From the cell containing the given text, extract its center point as (x, y) coordinate. 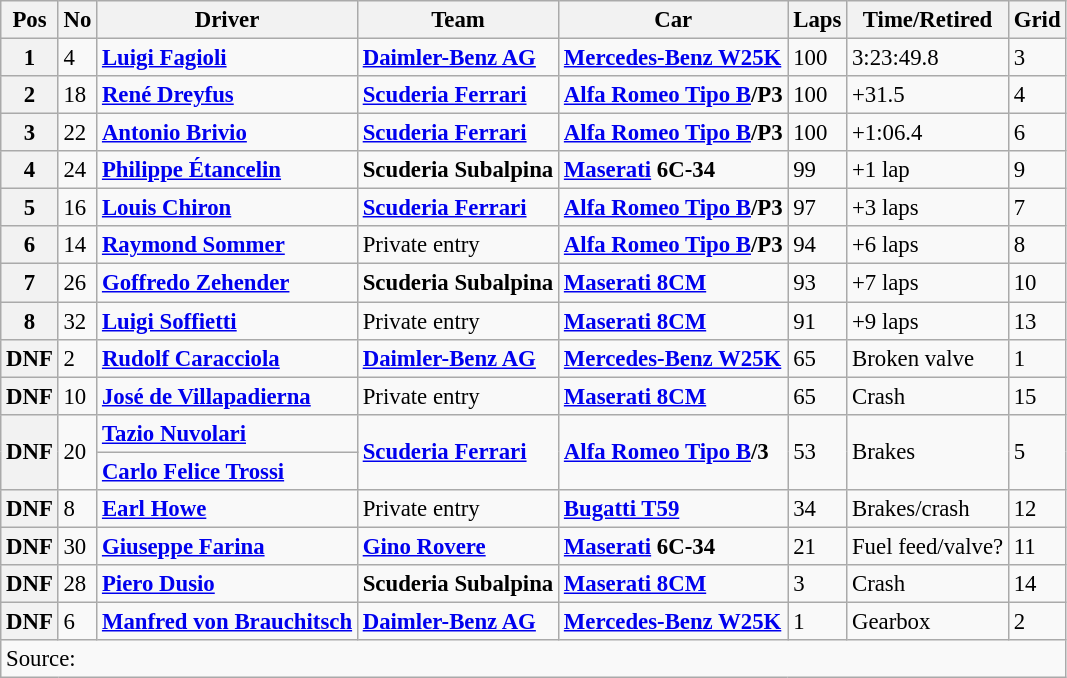
Alfa Romeo Tipo B/3 (674, 452)
Driver (228, 20)
Bugatti T59 (674, 509)
Grid (1036, 20)
Time/Retired (928, 20)
Louis Chiron (228, 208)
93 (818, 283)
9 (1036, 170)
53 (818, 452)
+9 laps (928, 321)
Pos (30, 20)
Manfred von Brauchitsch (228, 621)
Tazio Nuvolari (228, 433)
No (77, 20)
91 (818, 321)
Piero Dusio (228, 584)
Source: (534, 659)
Goffredo Zehender (228, 283)
Carlo Felice Trossi (228, 471)
3:23:49.8 (928, 58)
18 (77, 95)
32 (77, 321)
Antonio Brivio (228, 133)
15 (1036, 396)
+1 lap (928, 170)
Brakes (928, 452)
21 (818, 546)
Raymond Sommer (228, 245)
Luigi Soffietti (228, 321)
Luigi Fagioli (228, 58)
Earl Howe (228, 509)
Laps (818, 20)
José de Villapadierna (228, 396)
13 (1036, 321)
12 (1036, 509)
Brakes/crash (928, 509)
René Dreyfus (228, 95)
Team (458, 20)
Philippe Étancelin (228, 170)
+1:06.4 (928, 133)
Broken valve (928, 358)
Giuseppe Farina (228, 546)
+31.5 (928, 95)
Gino Rovere (458, 546)
+6 laps (928, 245)
99 (818, 170)
16 (77, 208)
20 (77, 452)
26 (77, 283)
22 (77, 133)
Rudolf Caracciola (228, 358)
28 (77, 584)
94 (818, 245)
97 (818, 208)
24 (77, 170)
11 (1036, 546)
30 (77, 546)
34 (818, 509)
Fuel feed/valve? (928, 546)
Car (674, 20)
Gearbox (928, 621)
+3 laps (928, 208)
+7 laps (928, 283)
